Output the (X, Y) coordinate of the center of the cell containing the given text.  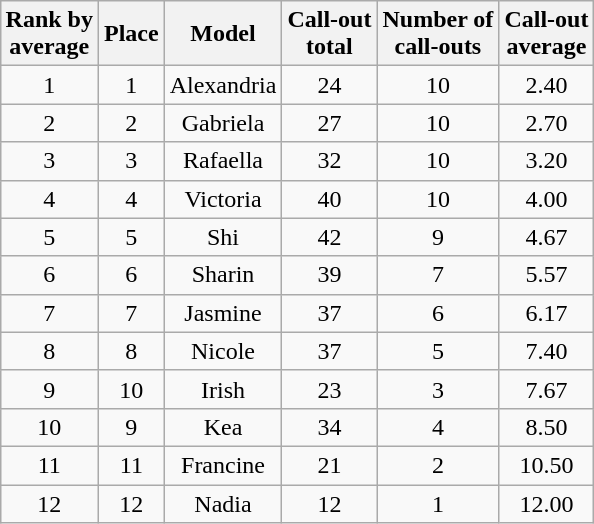
Victoria (223, 199)
24 (330, 85)
Shi (223, 237)
10.50 (546, 465)
Place (131, 34)
12.00 (546, 503)
23 (330, 389)
Rank byaverage (49, 34)
3.20 (546, 161)
39 (330, 275)
2.40 (546, 85)
34 (330, 427)
Nicole (223, 351)
Call-outtotal (330, 34)
7.40 (546, 351)
Call-outaverage (546, 34)
Jasmine (223, 313)
8.50 (546, 427)
Number ofcall-outs (438, 34)
4.67 (546, 237)
2.70 (546, 123)
42 (330, 237)
Sharin (223, 275)
Gabriela (223, 123)
32 (330, 161)
4.00 (546, 199)
21 (330, 465)
27 (330, 123)
40 (330, 199)
Irish (223, 389)
Alexandria (223, 85)
Francine (223, 465)
Nadia (223, 503)
Kea (223, 427)
6.17 (546, 313)
Model (223, 34)
7.67 (546, 389)
Rafaella (223, 161)
5.57 (546, 275)
